Return the [X, Y] coordinate for the center point of the cell that contains the specified text.  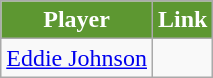
Eddie Johnson [77, 58]
Link [182, 20]
Player [77, 20]
